Locate the cell with the specified text and output its (X, Y) center coordinate. 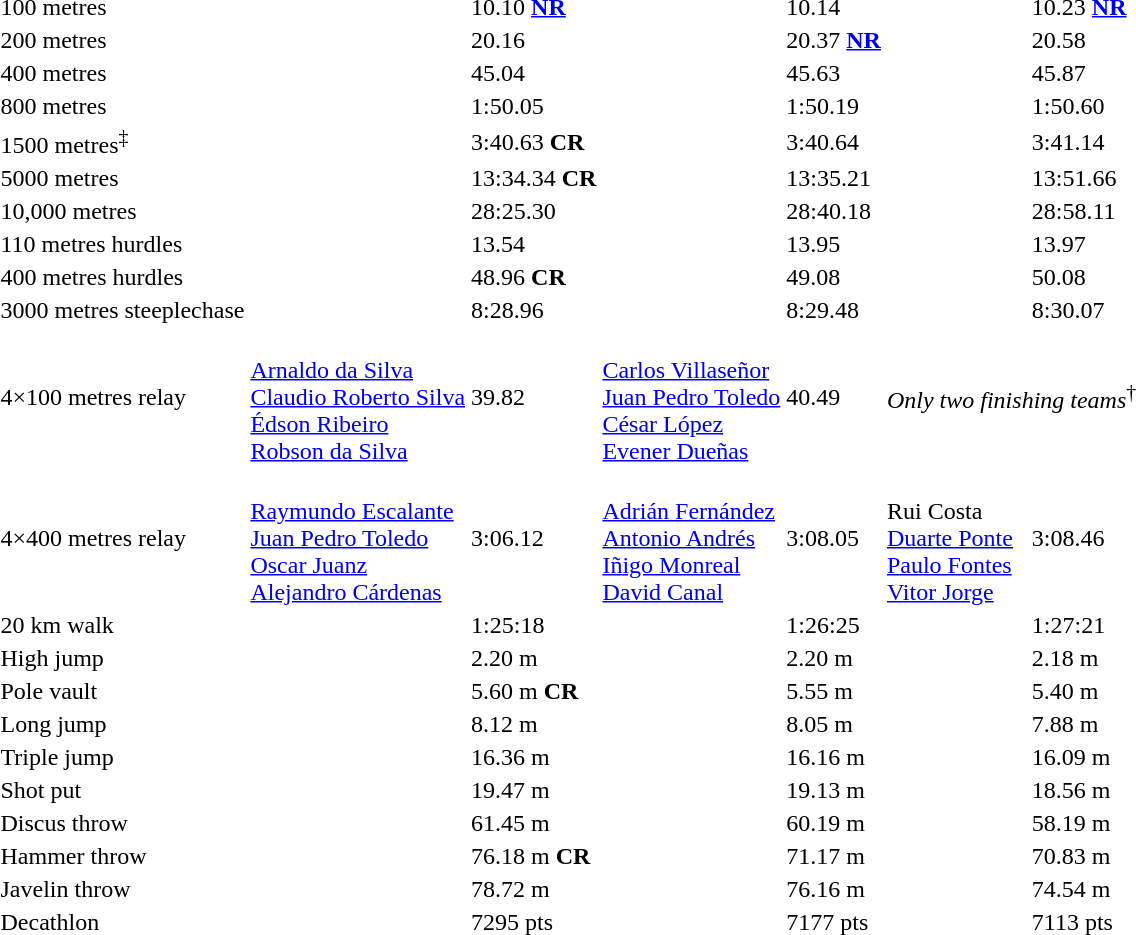
3:40.64 (834, 142)
45.04 (534, 73)
40.49 (834, 397)
16.16 m (834, 757)
19.13 m (834, 790)
19.47 m (534, 790)
8.12 m (534, 724)
5.60 m CR (534, 691)
5.55 m (834, 691)
39.82 (534, 397)
76.16 m (834, 889)
8.05 m (834, 724)
Raymundo EscalanteJuan Pedro ToledoOscar JuanzAlejandro Cárdenas (358, 538)
Arnaldo da SilvaClaudio Roberto SilvaÉdson RibeiroRobson da Silva (358, 397)
1:50.19 (834, 106)
1:50.05 (534, 106)
1:26:25 (834, 625)
45.63 (834, 73)
60.19 m (834, 823)
13:35.21 (834, 178)
20.37 NR (834, 40)
3:40.63 CR (534, 142)
3:08.05 (834, 538)
28:40.18 (834, 211)
61.45 m (534, 823)
8:28.96 (534, 310)
49.08 (834, 277)
Rui CostaDuarte PontePaulo FontesVitor Jorge (956, 538)
48.96 CR (534, 277)
71.17 m (834, 856)
13:34.34 CR (534, 178)
Carlos VillaseñorJuan Pedro ToledoCésar LópezEvener Dueñas (692, 397)
16.36 m (534, 757)
78.72 m (534, 889)
28:25.30 (534, 211)
Adrián FernándezAntonio AndrésIñigo MonrealDavid Canal (692, 538)
8:29.48 (834, 310)
20.16 (534, 40)
13.95 (834, 244)
76.18 m CR (534, 856)
3:06.12 (534, 538)
13.54 (534, 244)
1:25:18 (534, 625)
